For the text-containing cell, return its midpoint in [X, Y] coordinate format. 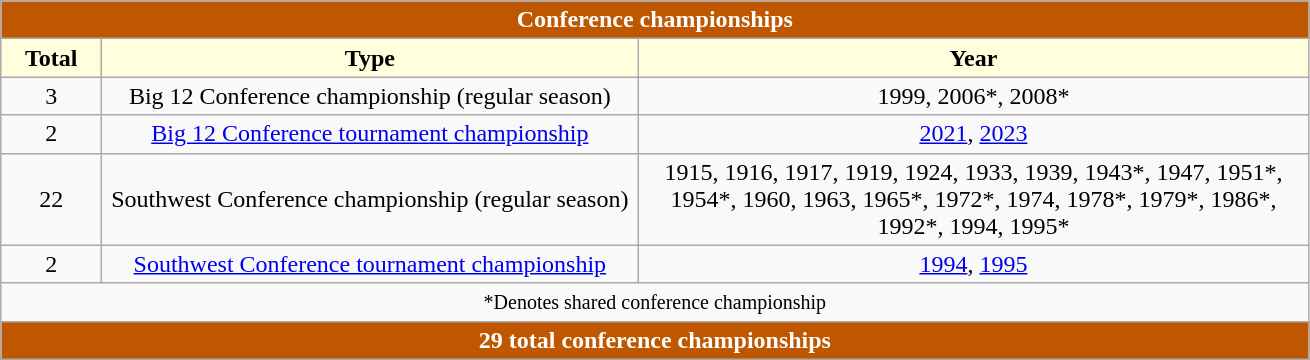
Southwest Conference championship (regular season) [370, 199]
Type [370, 58]
Total [52, 58]
22 [52, 199]
1994, 1995 [974, 264]
1915, 1916, 1917, 1919, 1924, 1933, 1939, 1943*, 1947, 1951*, 1954*, 1960, 1963, 1965*, 1972*, 1974, 1978*, 1979*, 1986*, 1992*, 1994, 1995* [974, 199]
29 total conference championships [655, 340]
Southwest Conference tournament championship [370, 264]
3 [52, 96]
*Denotes shared conference championship [655, 302]
Conference championships [655, 20]
Big 12 Conference tournament championship [370, 134]
Year [974, 58]
2021, 2023 [974, 134]
Big 12 Conference championship (regular season) [370, 96]
1999, 2006*, 2008* [974, 96]
